Scan for the cell matching the given text and deliver its (X, Y) coordinate at center. 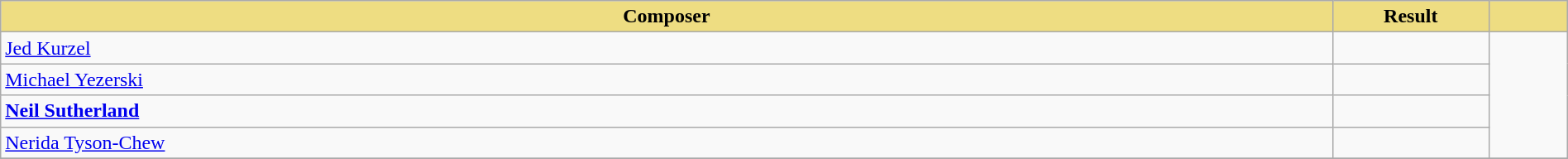
Nerida Tyson-Chew (667, 142)
Jed Kurzel (667, 48)
Composer (667, 17)
Result (1411, 17)
Neil Sutherland (667, 111)
Michael Yezerski (667, 79)
